Capture the cell that displays the provided text and extract its (x, y) central coordinate. 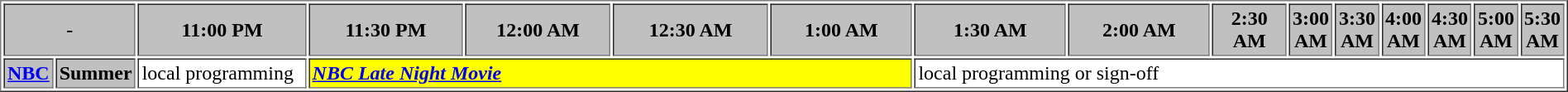
12:00 AM (538, 30)
2:00 AM (1140, 30)
3:30 AM (1356, 30)
NBC Late Night Movie (610, 73)
11:30 PM (385, 30)
12:30 AM (690, 30)
3:00 AM (1310, 30)
Summer (96, 73)
local programming (222, 73)
1:30 AM (991, 30)
NBC (28, 73)
4:30 AM (1449, 30)
2:30 AM (1249, 30)
1:00 AM (842, 30)
5:00 AM (1495, 30)
- (69, 30)
4:00 AM (1403, 30)
5:30 AM (1542, 30)
11:00 PM (222, 30)
local programming or sign-off (1240, 73)
